Identify which cell holds the provided text, then report its [X, Y] central coordinate. 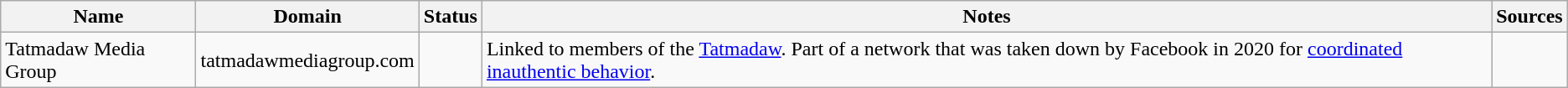
Domain [307, 17]
Sources [1529, 17]
Name [99, 17]
Tatmadaw Media Group [99, 60]
Notes [987, 17]
Status [451, 17]
tatmadawmediagroup.com [307, 60]
Linked to members of the Tatmadaw. Part of a network that was taken down by Facebook in 2020 for coordinated inauthentic behavior. [987, 60]
